Locate the cell with the specified text and output its (x, y) center coordinate. 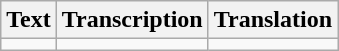
Text (29, 20)
Translation (272, 20)
Transcription (132, 20)
